Find where the given text appears and provide that cell's center as [X, Y] coordinate. 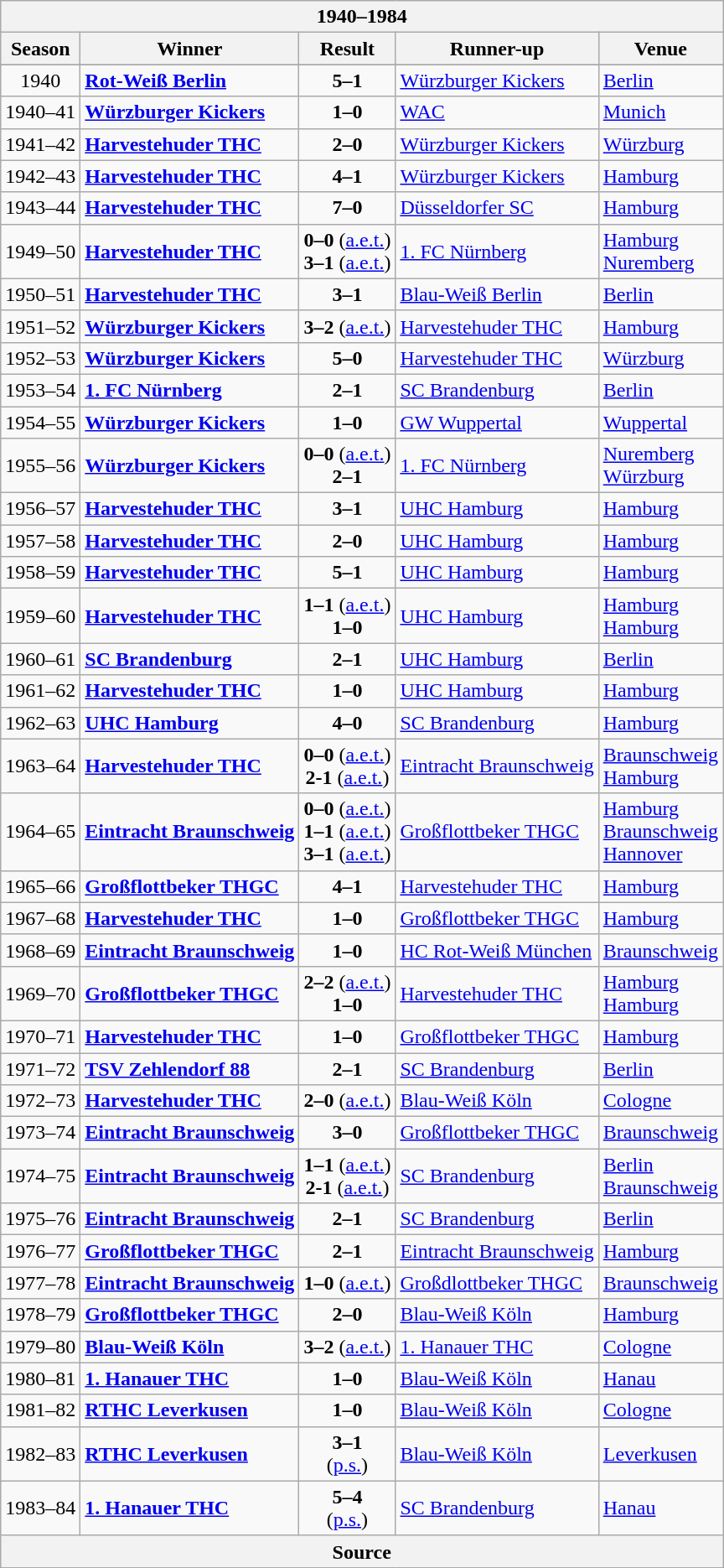
Großdlottbeker THGC [497, 1283]
1943–44 [40, 208]
1968–69 [40, 950]
5–0 [347, 358]
BerlinBraunschweig [660, 1176]
1975–76 [40, 1219]
1–1 (a.e.t.)2-1 (a.e.t.) [347, 1176]
GW Wuppertal [497, 422]
1950–51 [40, 294]
1953–54 [40, 390]
1959–60 [40, 615]
1952–53 [40, 358]
1951–52 [40, 326]
1965–66 [40, 886]
HamburgBraunschweigHannover [660, 832]
1954–55 [40, 422]
1979–80 [40, 1347]
Venue [660, 49]
1940 [40, 80]
Blau-Weiß Berlin [497, 294]
Result [347, 49]
1971–72 [40, 1069]
1983–84 [40, 1508]
1940–41 [40, 112]
Munich [660, 112]
Winner [189, 49]
HC Rot-Weiß München [497, 950]
1962–63 [40, 723]
1970–71 [40, 1036]
WAC [497, 112]
1972–73 [40, 1101]
1976–77 [40, 1251]
1980–81 [40, 1378]
1969–70 [40, 993]
1958–59 [40, 573]
1982–83 [40, 1454]
Düsseldorfer SC [497, 208]
1978–79 [40, 1315]
7–0 [347, 208]
1973–74 [40, 1133]
1977–78 [40, 1283]
BraunschweigHamburg [660, 766]
2–2 (a.e.t.)1–0 [347, 993]
Rot-Weiß Berlin [189, 80]
1967–68 [40, 918]
5–4(p.s.) [347, 1508]
1949–50 [40, 252]
Source [362, 1551]
1964–65 [40, 832]
Season [40, 49]
3–1(p.s.) [347, 1454]
Leverkusen [660, 1454]
1963–64 [40, 766]
1–1 (a.e.t.)1–0 [347, 615]
Runner-up [497, 49]
1960–61 [40, 659]
NurembergWürzburg [660, 466]
4–0 [347, 723]
1942–43 [40, 176]
1955–56 [40, 466]
1941–42 [40, 144]
1940–1984 [362, 17]
Wuppertal [660, 422]
TSV Zehlendorf 88 [189, 1069]
0–0 (a.e.t.)2-1 (a.e.t.) [347, 766]
1961–62 [40, 691]
HamburgNuremberg [660, 252]
1974–75 [40, 1176]
0–0 (a.e.t.)1–1 (a.e.t.)3–1 (a.e.t.) [347, 832]
3–0 [347, 1133]
1981–82 [40, 1410]
1956–57 [40, 509]
2–0 (a.e.t.) [347, 1101]
1–0 (a.e.t.) [347, 1283]
1957–58 [40, 541]
0–0 (a.e.t.)3–1 (a.e.t.) [347, 252]
0–0 (a.e.t.)2–1 [347, 466]
